Scan for the cell matching the given text and deliver its [x, y] coordinate at center. 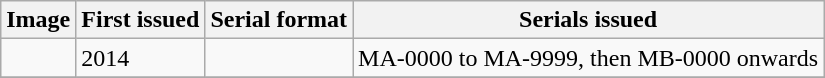
Image [38, 20]
Serials issued [588, 20]
First issued [140, 20]
Serial format [279, 20]
MA-0000 to MA-9999, then MB-0000 onwards [588, 58]
2014 [140, 58]
